Detect which cell encompasses the target text, then output its [X, Y] center coordinate. 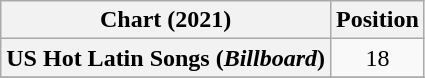
Chart (2021) [166, 20]
18 [378, 58]
Position [378, 20]
US Hot Latin Songs (Billboard) [166, 58]
